Capture the cell that displays the provided text and extract its (X, Y) central coordinate. 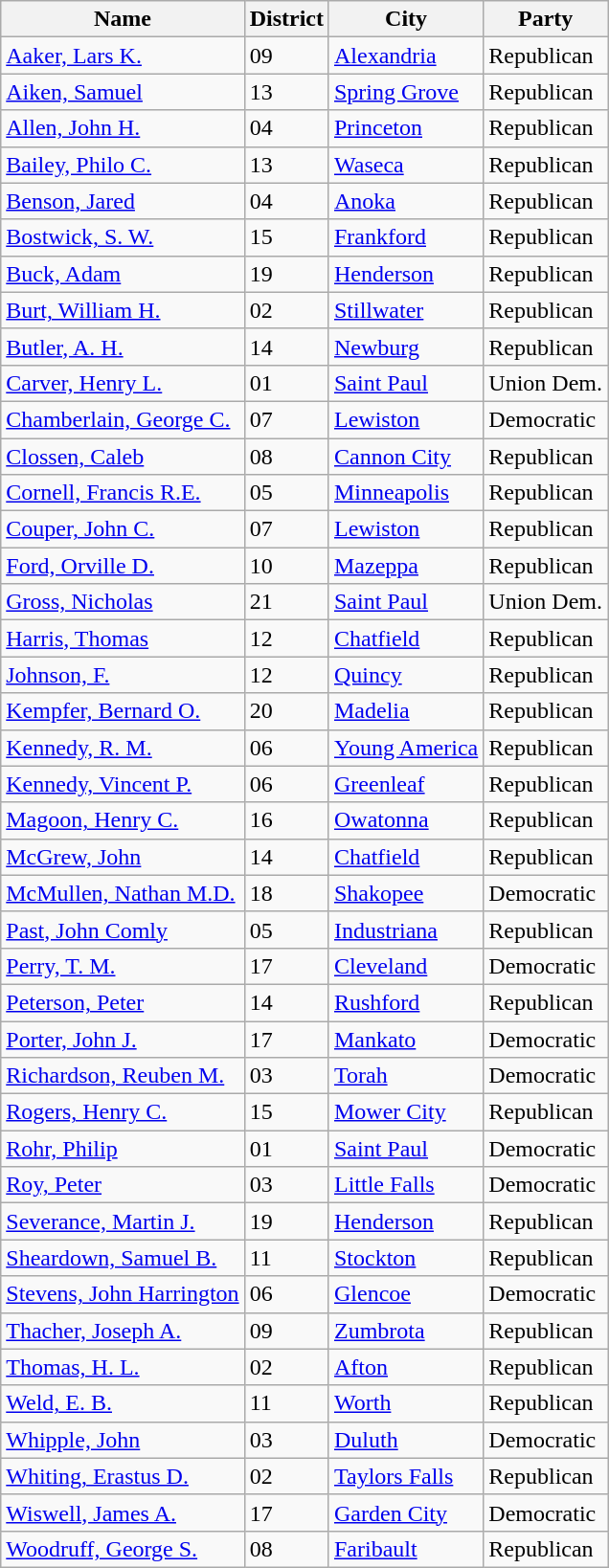
Porter, John J. (123, 1039)
Madelia (406, 711)
City (406, 19)
Owatonna (406, 820)
Mankato (406, 1039)
Harris, Thomas (123, 638)
Peterson, Peter (123, 1002)
Perry, T. M. (123, 966)
Whiting, Erastus D. (123, 1476)
Garden City (406, 1512)
Butler, A. H. (123, 347)
Alexandria (406, 56)
McMullen, Nathan M.D. (123, 893)
Johnson, F. (123, 675)
Frankford (406, 237)
Kennedy, Vincent P. (123, 784)
Thacher, Joseph A. (123, 1331)
Benson, Jared (123, 201)
Severance, Martin J. (123, 1221)
Chamberlain, George C. (123, 419)
Party (546, 19)
Past, John Comly (123, 930)
Name (123, 19)
Magoon, Henry C. (123, 820)
Thomas, H. L. (123, 1367)
Stockton (406, 1258)
Whipple, John (123, 1440)
Shakopee (406, 893)
Taylors Falls (406, 1476)
Aaker, Lars K. (123, 56)
Kennedy, R. M. (123, 748)
Cornell, Francis R.E. (123, 493)
20 (286, 711)
Roy, Peter (123, 1185)
Bailey, Philo C. (123, 165)
21 (286, 602)
Glencoe (406, 1294)
Rohr, Philip (123, 1149)
Rushford (406, 1002)
Greenleaf (406, 784)
Clossen, Caleb (123, 457)
Gross, Nicholas (123, 602)
Princeton (406, 128)
Buck, Adam (123, 274)
Minneapolis (406, 493)
Bostwick, S. W. (123, 237)
Newburg (406, 347)
Stevens, John Harrington (123, 1294)
16 (286, 820)
Allen, John H. (123, 128)
Anoka (406, 201)
Waseca (406, 165)
Little Falls (406, 1185)
Weld, E. B. (123, 1403)
Duluth (406, 1440)
Aiken, Samuel (123, 92)
District (286, 19)
Torah (406, 1076)
Ford, Orville D. (123, 566)
Worth (406, 1403)
Zumbrota (406, 1331)
Woodruff, George S. (123, 1549)
Kempfer, Bernard O. (123, 711)
Rogers, Henry C. (123, 1112)
Mower City (406, 1112)
Richardson, Reuben M. (123, 1076)
Mazeppa (406, 566)
Stillwater (406, 310)
Quincy (406, 675)
Faribault (406, 1549)
Wiswell, James A. (123, 1512)
Afton (406, 1367)
Cannon City (406, 457)
18 (286, 893)
10 (286, 566)
Burt, William H. (123, 310)
Sheardown, Samuel B. (123, 1258)
McGrew, John (123, 857)
Spring Grove (406, 92)
Young America (406, 748)
Couper, John C. (123, 529)
Cleveland (406, 966)
Industriana (406, 930)
Carver, Henry L. (123, 383)
